Locate the cell with the specified text and output its [x, y] center coordinate. 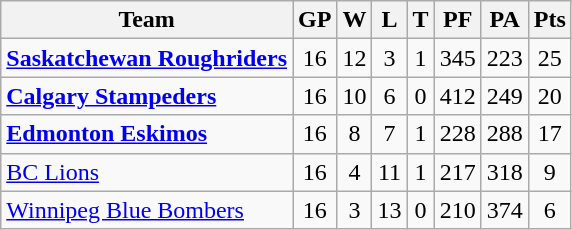
4 [354, 172]
11 [390, 172]
W [354, 20]
Saskatchewan Roughriders [147, 58]
PF [458, 20]
Pts [550, 20]
288 [504, 134]
L [390, 20]
8 [354, 134]
Winnipeg Blue Bombers [147, 210]
Calgary Stampeders [147, 96]
249 [504, 96]
12 [354, 58]
223 [504, 58]
345 [458, 58]
13 [390, 210]
412 [458, 96]
228 [458, 134]
PA [504, 20]
BC Lions [147, 172]
9 [550, 172]
17 [550, 134]
25 [550, 58]
318 [504, 172]
T [420, 20]
217 [458, 172]
374 [504, 210]
Team [147, 20]
7 [390, 134]
Edmonton Eskimos [147, 134]
10 [354, 96]
20 [550, 96]
GP [315, 20]
210 [458, 210]
